Scan for the cell matching the given text and deliver its (x, y) coordinate at center. 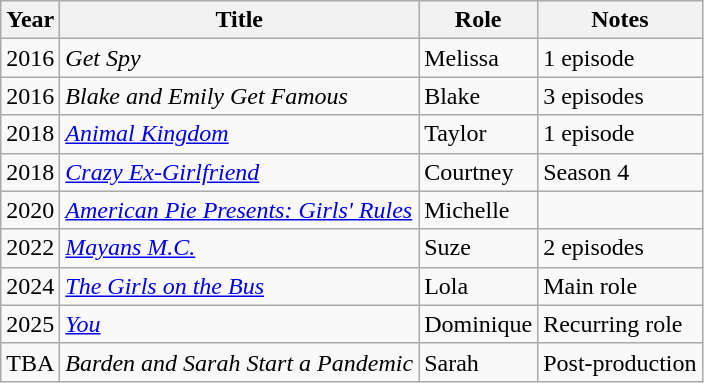
The Girls on the Bus (240, 286)
Year (30, 20)
2025 (30, 324)
2022 (30, 248)
2024 (30, 286)
American Pie Presents: Girls' Rules (240, 210)
You (240, 324)
Taylor (478, 134)
3 episodes (620, 96)
Sarah (478, 362)
Dominique (478, 324)
Get Spy (240, 58)
Lola (478, 286)
Role (478, 20)
Mayans M.C. (240, 248)
Suze (478, 248)
Title (240, 20)
Melissa (478, 58)
Blake and Emily Get Famous (240, 96)
Notes (620, 20)
Animal Kingdom (240, 134)
Crazy Ex-Girlfriend (240, 172)
Courtney (478, 172)
Blake (478, 96)
TBA (30, 362)
2020 (30, 210)
Post-production (620, 362)
Barden and Sarah Start a Pandemic (240, 362)
Michelle (478, 210)
Main role (620, 286)
2 episodes (620, 248)
Recurring role (620, 324)
Season 4 (620, 172)
